Determine the [x, y] coordinate at the center of the cell enclosing the given text.  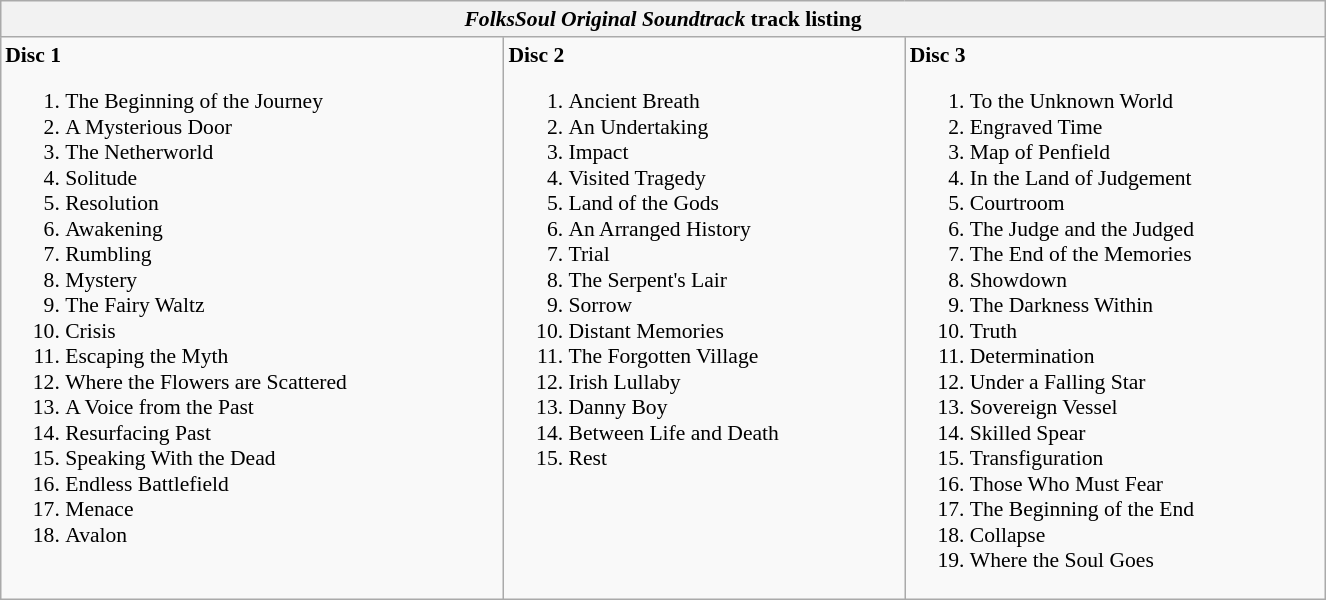
FolksSoul Original Soundtrack track listing [663, 19]
